Scan for the cell matching the given text and deliver its (x, y) coordinate at center. 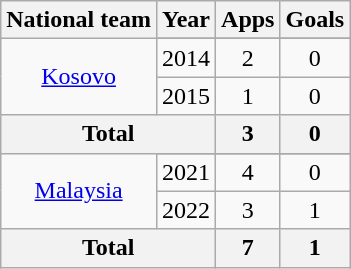
2022 (186, 210)
2 (248, 58)
7 (248, 248)
Malaysia (79, 191)
Apps (248, 20)
2015 (186, 96)
Goals (315, 20)
2014 (186, 58)
Year (186, 20)
2021 (186, 172)
Kosovo (79, 77)
4 (248, 172)
National team (79, 20)
